Output the [X, Y] coordinate of the center of the cell containing the given text.  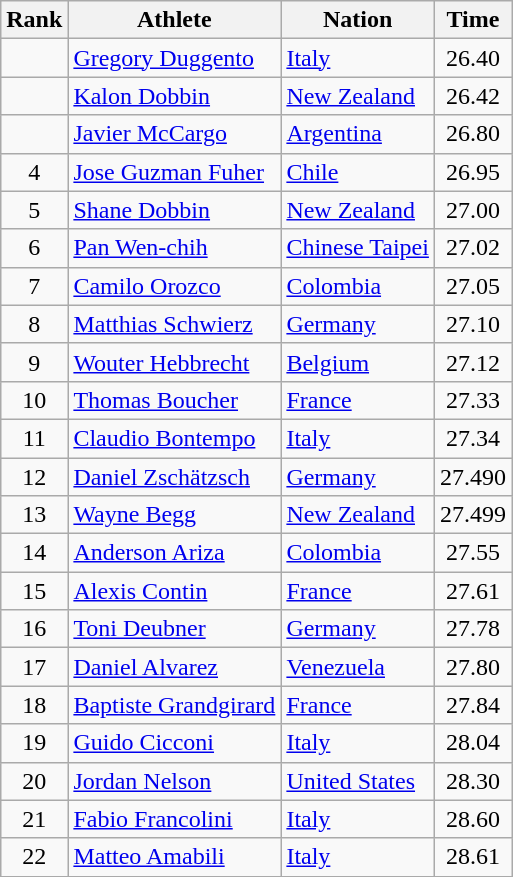
20 [34, 781]
18 [34, 705]
28.04 [472, 743]
27.00 [472, 210]
Javier McCargo [174, 134]
Kalon Dobbin [174, 96]
Guido Cicconi [174, 743]
27.33 [472, 400]
4 [34, 172]
Jordan Nelson [174, 781]
Matthias Schwierz [174, 324]
26.40 [472, 58]
Wouter Hebbrecht [174, 362]
27.61 [472, 591]
Gregory Duggento [174, 58]
Daniel Zschätzsch [174, 477]
27.10 [472, 324]
28.60 [472, 819]
Belgium [358, 362]
Venezuela [358, 667]
15 [34, 591]
27.34 [472, 438]
5 [34, 210]
21 [34, 819]
Toni Deubner [174, 629]
28.61 [472, 857]
Argentina [358, 134]
22 [34, 857]
Alexis Contin [174, 591]
16 [34, 629]
Thomas Boucher [174, 400]
27.12 [472, 362]
17 [34, 667]
10 [34, 400]
26.95 [472, 172]
14 [34, 553]
27.78 [472, 629]
Fabio Francolini [174, 819]
Claudio Bontempo [174, 438]
Time [472, 20]
Pan Wen-chih [174, 248]
Anderson Ariza [174, 553]
28.30 [472, 781]
27.84 [472, 705]
12 [34, 477]
Daniel Alvarez [174, 667]
Chile [358, 172]
Rank [34, 20]
27.02 [472, 248]
Chinese Taipei [358, 248]
Wayne Begg [174, 515]
8 [34, 324]
Camilo Orozco [174, 286]
26.42 [472, 96]
27.05 [472, 286]
United States [358, 781]
11 [34, 438]
27.490 [472, 477]
Athlete [174, 20]
Jose Guzman Fuher [174, 172]
Shane Dobbin [174, 210]
27.55 [472, 553]
Matteo Amabili [174, 857]
26.80 [472, 134]
13 [34, 515]
27.499 [472, 515]
7 [34, 286]
27.80 [472, 667]
Baptiste Grandgirard [174, 705]
6 [34, 248]
Nation [358, 20]
19 [34, 743]
9 [34, 362]
